For the text-containing cell, return its midpoint in (X, Y) coordinate format. 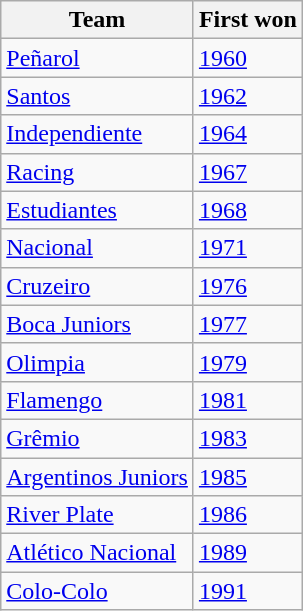
Racing (98, 172)
1962 (248, 96)
Nacional (98, 248)
1981 (248, 400)
1968 (248, 210)
Santos (98, 96)
Independiente (98, 134)
First won (248, 20)
1989 (248, 553)
1991 (248, 591)
1971 (248, 248)
River Plate (98, 515)
Estudiantes (98, 210)
1983 (248, 438)
Boca Juniors (98, 324)
Team (98, 20)
1985 (248, 477)
Grêmio (98, 438)
1960 (248, 58)
1986 (248, 515)
1977 (248, 324)
Cruzeiro (98, 286)
Argentinos Juniors (98, 477)
1967 (248, 172)
1976 (248, 286)
Atlético Nacional (98, 553)
1964 (248, 134)
1979 (248, 362)
Colo-Colo (98, 591)
Peñarol (98, 58)
Flamengo (98, 400)
Olimpia (98, 362)
